Identify which cell holds the provided text, then report its [X, Y] central coordinate. 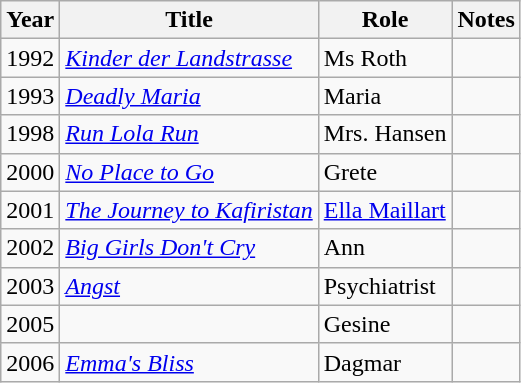
Dagmar [385, 362]
Deadly Maria [189, 96]
2006 [30, 362]
2001 [30, 210]
Kinder der Landstrasse [189, 58]
Gesine [385, 324]
Notes [486, 20]
Year [30, 20]
Ms Roth [385, 58]
Title [189, 20]
Emma's Bliss [189, 362]
1998 [30, 134]
2000 [30, 172]
Psychiatrist [385, 286]
No Place to Go [189, 172]
2003 [30, 286]
Run Lola Run [189, 134]
Angst [189, 286]
2002 [30, 248]
Maria [385, 96]
Ann [385, 248]
1992 [30, 58]
Big Girls Don't Cry [189, 248]
1993 [30, 96]
Role [385, 20]
Ella Maillart [385, 210]
The Journey to Kafiristan [189, 210]
2005 [30, 324]
Mrs. Hansen [385, 134]
Grete [385, 172]
